Search for the cell housing the specified text and yield its [X, Y] center coordinate. 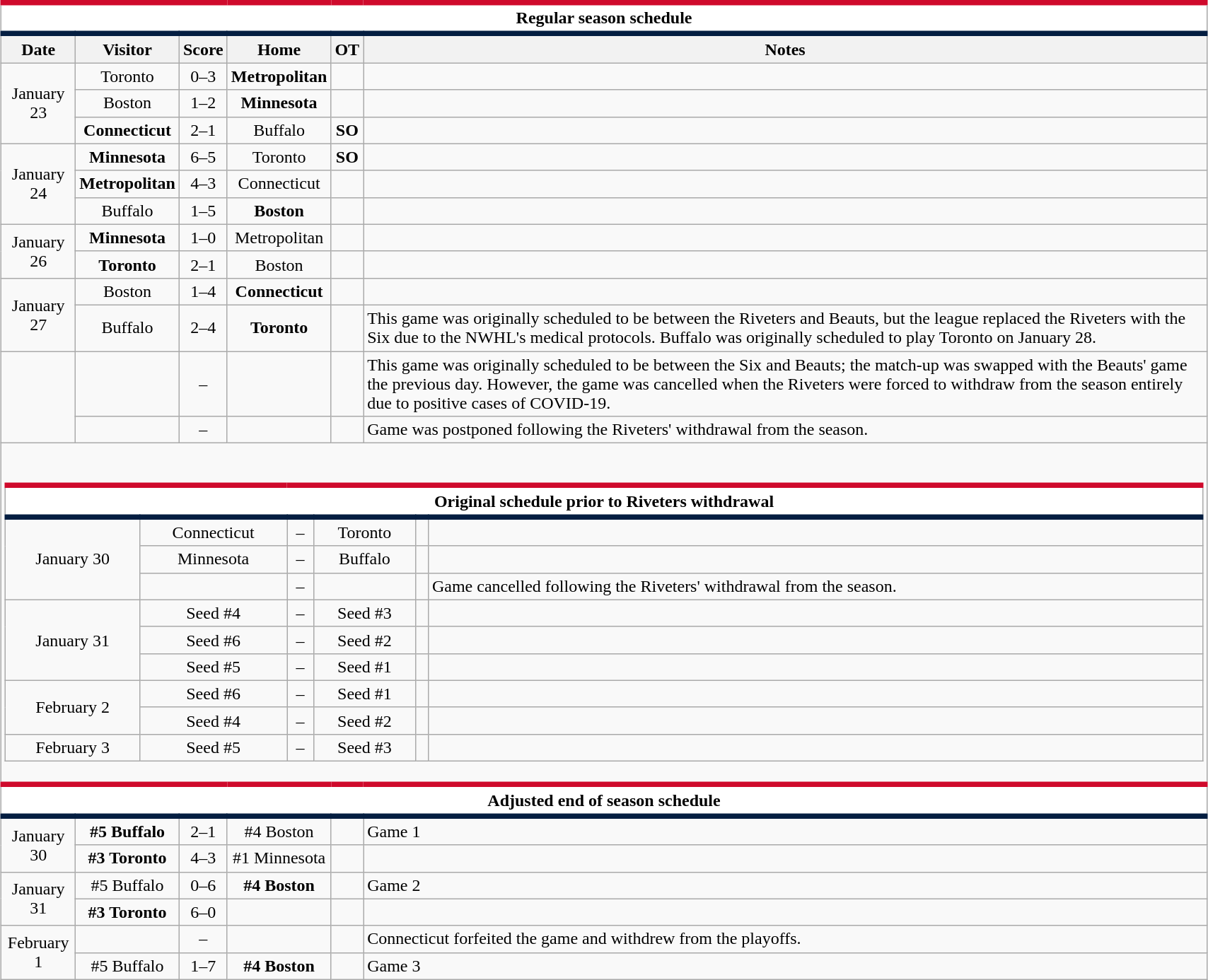
Game 2 [785, 885]
2–4 [203, 328]
February 3 [73, 747]
January 27 [38, 314]
6–5 [203, 157]
0–3 [203, 76]
January 24 [38, 184]
0–6 [203, 885]
Game cancelled following the Riveters' withdrawal from the season. [815, 586]
Original schedule prior to Riveters withdrawal [604, 501]
Visitor [127, 48]
Game was postponed following the Riveters' withdrawal from the season. [785, 430]
Score [203, 48]
Regular season schedule [604, 18]
Game 3 [785, 966]
Date [38, 48]
Game 1 [785, 830]
1–4 [203, 291]
February 2 [73, 707]
Adjusted end of season schedule [604, 800]
Notes [785, 48]
1–0 [203, 238]
1–7 [203, 966]
Home [279, 48]
6–0 [203, 912]
#1 Minnesota [279, 858]
Connecticut forfeited the game and withdrew from the playoffs. [785, 939]
1–2 [203, 103]
1–5 [203, 211]
February 1 [38, 952]
OT [347, 48]
January 26 [38, 251]
January 23 [38, 103]
